Return [X, Y] of the center of cell containing provided text 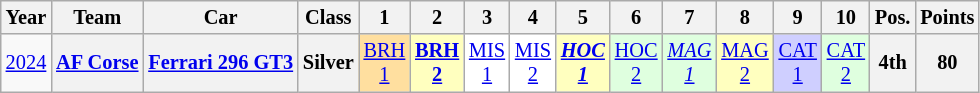
5 [583, 17]
6 [636, 17]
3 [487, 17]
1 [385, 17]
2024 [26, 63]
MIS1 [487, 63]
Points [947, 17]
10 [846, 17]
HOC2 [636, 63]
Silver [328, 63]
Team [97, 17]
Pos. [892, 17]
4 [533, 17]
Ferrari 296 GT3 [220, 63]
HOC1 [583, 63]
CAT1 [798, 63]
MAG1 [689, 63]
8 [744, 17]
BRH2 [437, 63]
2 [437, 17]
CAT2 [846, 63]
MAG2 [744, 63]
80 [947, 63]
9 [798, 17]
Car [220, 17]
7 [689, 17]
Class [328, 17]
MIS2 [533, 63]
Year [26, 17]
AF Corse [97, 63]
BRH1 [385, 63]
4th [892, 63]
